Locate the cell with the specified text and output its [X, Y] center coordinate. 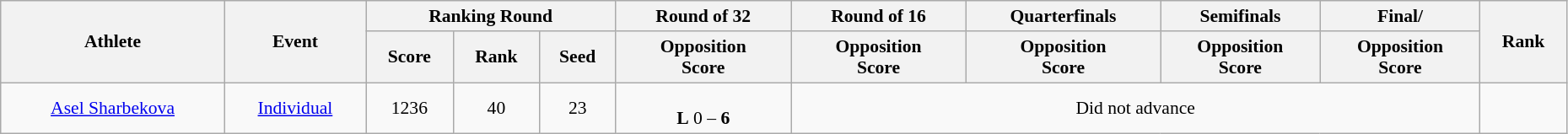
Seed [578, 57]
Ranking Round [491, 16]
1236 [410, 108]
40 [496, 108]
Individual [295, 108]
Round of 32 [703, 16]
Did not advance [1135, 108]
Event [295, 42]
Round of 16 [879, 16]
Score [410, 57]
Final/ [1400, 16]
Asel Sharbekova [113, 108]
Quarterfinals [1063, 16]
23 [578, 108]
Athlete [113, 42]
L 0 – 6 [703, 108]
Semifinals [1241, 16]
